Identify which cell holds the provided text, then report its (x, y) central coordinate. 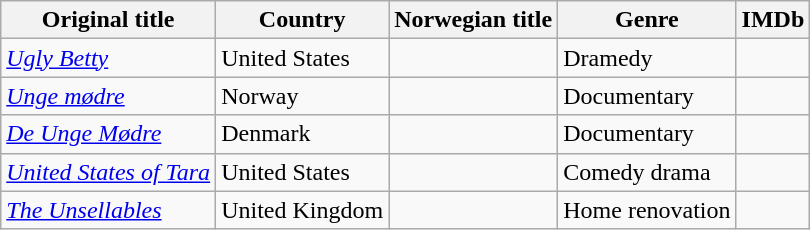
Denmark (302, 134)
IMDb (773, 20)
Genre (647, 20)
The Unsellables (108, 210)
De Unge Mødre (108, 134)
Original title (108, 20)
Unge mødre (108, 96)
Country (302, 20)
Comedy drama (647, 172)
Home renovation (647, 210)
United States of Tara (108, 172)
Dramedy (647, 58)
United Kingdom (302, 210)
Ugly Betty (108, 58)
Norwegian title (474, 20)
Norway (302, 96)
